Identify which cell holds the provided text, then report its [X, Y] central coordinate. 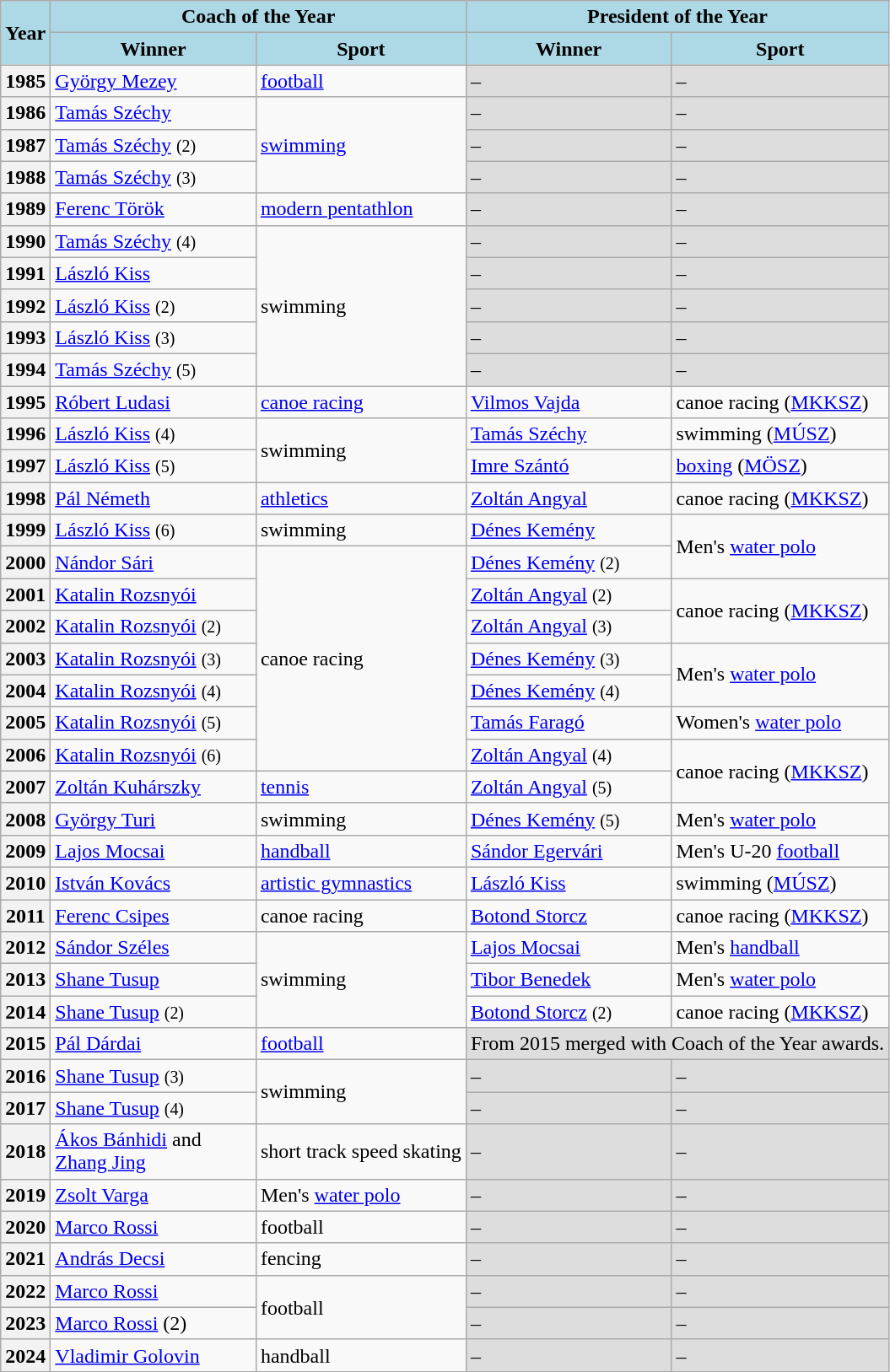
Zoltán Kuhárszky [154, 787]
Shane Tusup [154, 980]
Men's handball [780, 948]
modern pentathlon [361, 209]
Pál Dárdai [154, 1044]
Tibor Benedek [569, 980]
Katalin Rozsnyói [154, 595]
2014 [25, 1012]
Katalin Rozsnyói (5) [154, 723]
Ferenc Török [154, 209]
Vilmos Vajda [569, 402]
1990 [25, 241]
Katalin Rozsnyói (2) [154, 627]
Botond Storcz [569, 915]
Ferenc Csipes [154, 915]
Vladimir Golovin [154, 1355]
Zsolt Varga [154, 1195]
Year [25, 33]
tennis [361, 787]
2011 [25, 915]
2021 [25, 1259]
László Kiss (4) [154, 434]
2020 [25, 1227]
2015 [25, 1044]
2016 [25, 1076]
Dénes Kemény [569, 530]
Marco Rossi (2) [154, 1323]
2002 [25, 627]
György Mezey [154, 81]
Tamás Széchy (3) [154, 177]
László Kiss (6) [154, 530]
2004 [25, 691]
Tamás Széchy (4) [154, 241]
Tamás Faragó [569, 723]
boxing (MÖSZ) [780, 466]
László Kiss (2) [154, 305]
1997 [25, 466]
Shane Tusup (4) [154, 1108]
From 2015 merged with Coach of the Year awards. [677, 1044]
2024 [25, 1355]
Tamás Széchy (2) [154, 145]
Zoltán Angyal (4) [569, 755]
Zoltán Angyal [569, 498]
1987 [25, 145]
György Turi [154, 819]
Tamás Széchy (5) [154, 369]
Women's water polo [780, 723]
fencing [361, 1259]
Nándor Sári [154, 562]
Katalin Rozsnyói (6) [154, 755]
2007 [25, 787]
artistic gymnastics [361, 883]
Zoltán Angyal (2) [569, 595]
Katalin Rozsnyói (3) [154, 659]
Sándor Egervári [569, 851]
1985 [25, 81]
2006 [25, 755]
1992 [25, 305]
Róbert Ludasi [154, 402]
László Kiss (5) [154, 466]
2000 [25, 562]
Pál Németh [154, 498]
Ákos Bánhidi and Zhang Jing [154, 1152]
2009 [25, 851]
1991 [25, 273]
Shane Tusup (3) [154, 1076]
Zoltán Angyal (3) [569, 627]
Sándor Széles [154, 948]
Zoltán Angyal (5) [569, 787]
Dénes Kemény (4) [569, 691]
2008 [25, 819]
1993 [25, 337]
Dénes Kemény (3) [569, 659]
1994 [25, 369]
Coach of the Year [258, 17]
athletics [361, 498]
2003 [25, 659]
1995 [25, 402]
Botond Storcz (2) [569, 1012]
2019 [25, 1195]
1998 [25, 498]
Dénes Kemény (5) [569, 819]
1999 [25, 530]
Katalin Rozsnyói (4) [154, 691]
President of the Year [677, 17]
2012 [25, 948]
1996 [25, 434]
2005 [25, 723]
1988 [25, 177]
István Kovács [154, 883]
2023 [25, 1323]
Dénes Kemény (2) [569, 562]
László Kiss (3) [154, 337]
2010 [25, 883]
2022 [25, 1291]
Imre Szántó [569, 466]
1986 [25, 113]
1989 [25, 209]
2013 [25, 980]
Shane Tusup (2) [154, 1012]
2001 [25, 595]
2017 [25, 1108]
András Decsi [154, 1259]
short track speed skating [361, 1152]
2018 [25, 1152]
Men's U-20 football [780, 851]
